Extract the [X, Y] coordinate from the center of the cell holding the provided text.  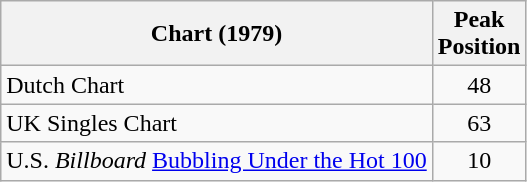
Chart (1979) [217, 34]
48 [479, 85]
PeakPosition [479, 34]
63 [479, 123]
UK Singles Chart [217, 123]
Dutch Chart [217, 85]
U.S. Billboard Bubbling Under the Hot 100 [217, 161]
10 [479, 161]
